Identify which cell holds the provided text, then report its [X, Y] central coordinate. 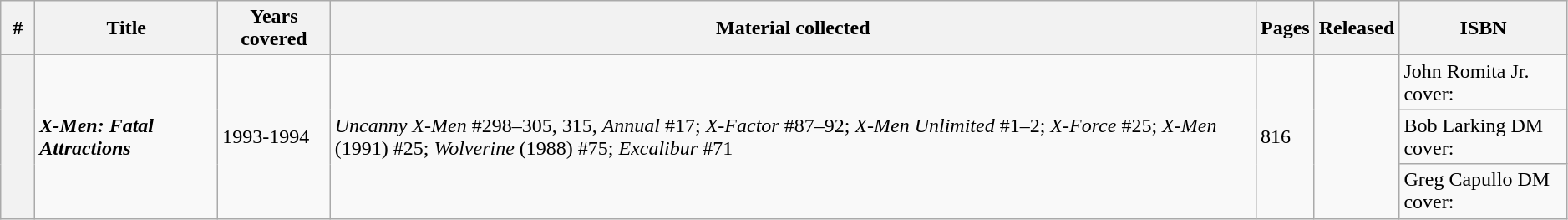
Uncanny X-Men #298–305, 315, Annual #17; X-Factor #87–92; X-Men Unlimited #1–2; X-Force #25; X-Men (1991) #25; Wolverine (1988) #75; Excalibur #71 [793, 137]
Bob Larking DM cover: [1484, 137]
Pages [1285, 28]
Released [1357, 28]
1993-1994 [274, 137]
Greg Capullo DM cover: [1484, 191]
Title [127, 28]
X-Men: Fatal Attractions [127, 137]
ISBN [1484, 28]
Material collected [793, 28]
John Romita Jr. cover: [1484, 82]
Years covered [274, 28]
816 [1285, 137]
# [18, 28]
